Detect which cell encompasses the target text, then output its (x, y) center coordinate. 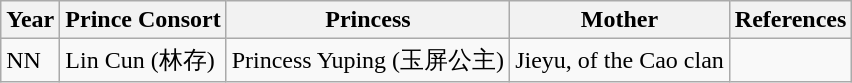
Princess Yuping (玉屏公主) (368, 60)
Princess (368, 20)
References (790, 20)
Year (30, 20)
Jieyu, of the Cao clan (620, 60)
Mother (620, 20)
Lin Cun (林存) (143, 60)
Prince Consort (143, 20)
NN (30, 60)
